Find where the given text appears and provide that cell's center as (x, y) coordinate. 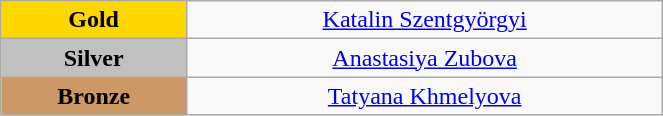
Tatyana Khmelyova (425, 96)
Bronze (94, 96)
Katalin Szentgyörgyi (425, 20)
Anastasiya Zubova (425, 58)
Silver (94, 58)
Gold (94, 20)
